Identify which cell holds the provided text, then report its [X, Y] central coordinate. 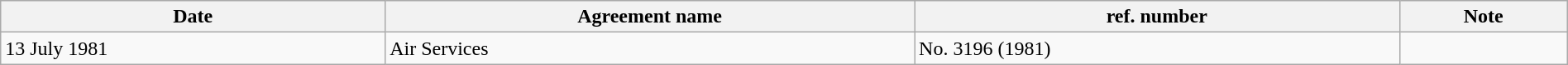
Date [194, 17]
No. 3196 (1981) [1157, 48]
Agreement name [650, 17]
Air Services [650, 48]
Note [1484, 17]
ref. number [1157, 17]
13 July 1981 [194, 48]
